Capture the cell that displays the provided text and extract its (X, Y) central coordinate. 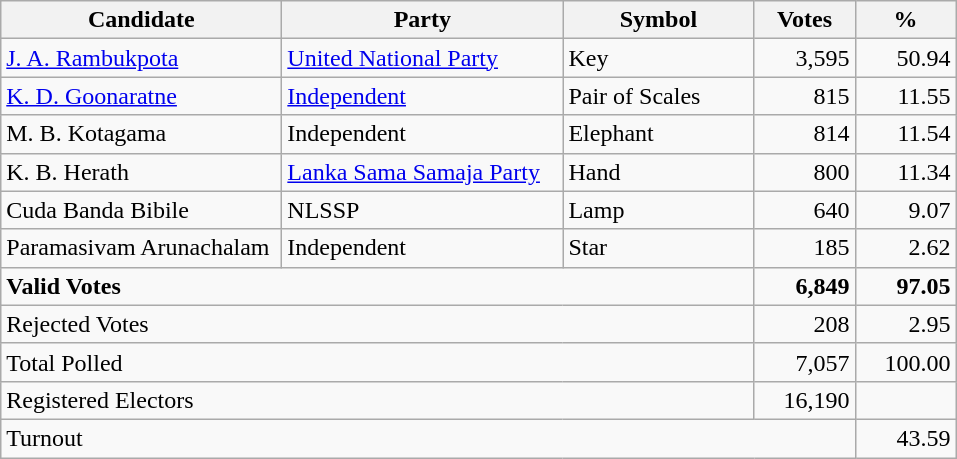
Party (422, 20)
Cuda Banda Bibile (142, 210)
M. B. Kotagama (142, 134)
815 (804, 96)
Pair of Scales (658, 96)
100.00 (906, 362)
16,190 (804, 400)
% (906, 20)
Elephant (658, 134)
43.59 (906, 438)
Valid Votes (378, 286)
Votes (804, 20)
Total Polled (378, 362)
50.94 (906, 58)
2.62 (906, 248)
9.07 (906, 210)
Registered Electors (378, 400)
Paramasivam Arunachalam (142, 248)
2.95 (906, 324)
Key (658, 58)
97.05 (906, 286)
11.34 (906, 172)
K. B. Herath (142, 172)
K. D. Goonaratne (142, 96)
7,057 (804, 362)
Symbol (658, 20)
814 (804, 134)
Candidate (142, 20)
11.55 (906, 96)
185 (804, 248)
800 (804, 172)
Turnout (428, 438)
Lamp (658, 210)
United National Party (422, 58)
11.54 (906, 134)
J. A. Rambukpota (142, 58)
Lanka Sama Samaja Party (422, 172)
Rejected Votes (378, 324)
6,849 (804, 286)
3,595 (804, 58)
640 (804, 210)
Hand (658, 172)
Star (658, 248)
NLSSP (422, 210)
208 (804, 324)
